From the cell containing the given text, extract its center point as (x, y) coordinate. 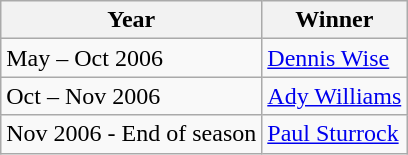
Dennis Wise (334, 58)
Year (132, 20)
Paul Sturrock (334, 134)
Ady Williams (334, 96)
May – Oct 2006 (132, 58)
Nov 2006 - End of season (132, 134)
Winner (334, 20)
Oct – Nov 2006 (132, 96)
